From the cell containing the given text, extract its center point as (X, Y) coordinate. 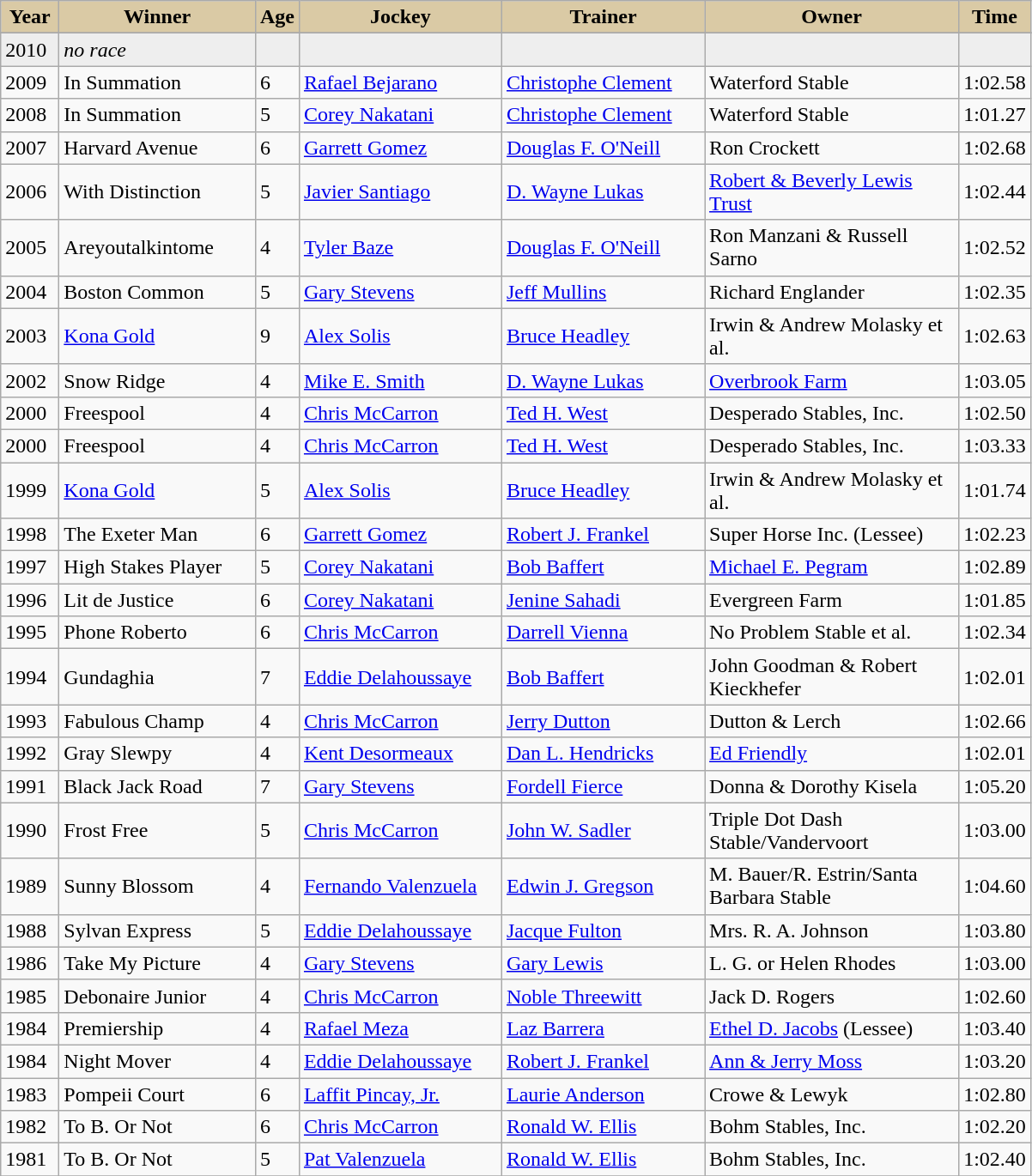
Frost Free (158, 831)
No Problem Stable et al. (832, 633)
1:03.20 (995, 1061)
1:02.44 (995, 192)
L. G. or Helen Rhodes (832, 963)
1:01.74 (995, 489)
1994 (30, 676)
Robert & Beverly Lewis Trust (832, 192)
Michael E. Pegram (832, 567)
Night Mover (158, 1061)
Phone Roberto (158, 633)
Lit de Justice (158, 600)
John Goodman & Robert Kieckhefer (832, 676)
Triple Dot Dash Stable/Vandervoort (832, 831)
2007 (30, 148)
Overbrook Farm (832, 380)
1:03.80 (995, 930)
Ron Manzani & Russell Sarno (832, 247)
1990 (30, 831)
1:02.34 (995, 633)
Rafael Meza (400, 1028)
1:02.80 (995, 1094)
1997 (30, 567)
1:03.40 (995, 1028)
Donna & Dorothy Kisela (832, 786)
1:02.52 (995, 247)
Boston Common (158, 292)
Snow Ridge (158, 380)
1998 (30, 535)
The Exeter Man (158, 535)
no race (158, 50)
1:02.63 (995, 336)
Darrell Vienna (603, 633)
Dutton & Lerch (832, 721)
Crowe & Lewyk (832, 1094)
1996 (30, 600)
Gary Lewis (603, 963)
Pat Valenzuela (400, 1160)
Jerry Dutton (603, 721)
Black Jack Road (158, 786)
Ann & Jerry Moss (832, 1061)
Richard Englander (832, 292)
2004 (30, 292)
9 (276, 336)
1:02.20 (995, 1127)
Gray Slewpy (158, 754)
Evergreen Farm (832, 600)
Rafael Bejarano (400, 82)
1:02.66 (995, 721)
Jeff Mullins (603, 292)
Jenine Sahadi (603, 600)
1:01.85 (995, 600)
1:03.05 (995, 380)
2005 (30, 247)
1:01.27 (995, 115)
Fabulous Champ (158, 721)
1:04.60 (995, 886)
Trainer (603, 17)
1985 (30, 996)
Tyler Baze (400, 247)
1988 (30, 930)
1989 (30, 886)
Jockey (400, 17)
2003 (30, 336)
Sunny Blossom (158, 886)
1:02.40 (995, 1160)
1992 (30, 754)
2002 (30, 380)
2009 (30, 82)
1:02.50 (995, 413)
Fernando Valenzuela (400, 886)
Harvard Avenue (158, 148)
2008 (30, 115)
Mike E. Smith (400, 380)
High Stakes Player (158, 567)
2006 (30, 192)
2010 (30, 50)
Laz Barrera (603, 1028)
Premiership (158, 1028)
With Distinction (158, 192)
Javier Santiago (400, 192)
Fordell Fierce (603, 786)
Take My Picture (158, 963)
Time (995, 17)
Laurie Anderson (603, 1094)
M. Bauer/R. Estrin/Santa Barbara Stable (832, 886)
1:03.33 (995, 446)
Dan L. Hendricks (603, 754)
1982 (30, 1127)
1:02.68 (995, 148)
1:02.89 (995, 567)
Year (30, 17)
1986 (30, 963)
John W. Sadler (603, 831)
Edwin J. Gregson (603, 886)
Age (276, 17)
1:02.23 (995, 535)
1991 (30, 786)
1999 (30, 489)
Kent Desormeaux (400, 754)
Super Horse Inc. (Lessee) (832, 535)
Pompeii Court (158, 1094)
1:05.20 (995, 786)
Jacque Fulton (603, 930)
Ethel D. Jacobs (Lessee) (832, 1028)
1993 (30, 721)
Ron Crockett (832, 148)
Laffit Pincay, Jr. (400, 1094)
1983 (30, 1094)
Winner (158, 17)
Sylvan Express (158, 930)
Gundaghia (158, 676)
1995 (30, 633)
1:02.60 (995, 996)
Noble Threewitt (603, 996)
1981 (30, 1160)
Jack D. Rogers (832, 996)
Areyoutalkintome (158, 247)
Debonaire Junior (158, 996)
1:02.58 (995, 82)
Ed Friendly (832, 754)
Owner (832, 17)
1:02.35 (995, 292)
Mrs. R. A. Johnson (832, 930)
